Determine the [x, y] coordinate at the center of the cell enclosing the given text.  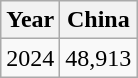
2024 [30, 58]
48,913 [98, 58]
China [98, 20]
Year [30, 20]
